Locate the cell with the specified text and output its [X, Y] center coordinate. 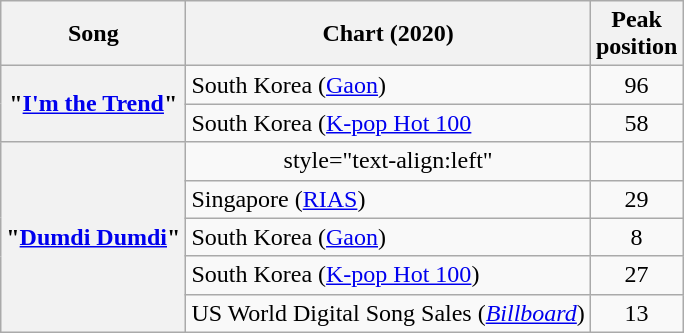
Chart (2020) [388, 34]
South Korea (K-pop Hot 100 [388, 123]
29 [636, 199]
style="text-align:left" [388, 161]
8 [636, 237]
Peakposition [636, 34]
13 [636, 313]
"Dumdi Dumdi" [94, 237]
Singapore (RIAS) [388, 199]
Song [94, 34]
58 [636, 123]
96 [636, 85]
US World Digital Song Sales (Billboard) [388, 313]
South Korea (K-pop Hot 100) [388, 275]
"I'm the Trend" [94, 104]
27 [636, 275]
